Provide the (x, y) coordinate of the cell's center where the given text is located.  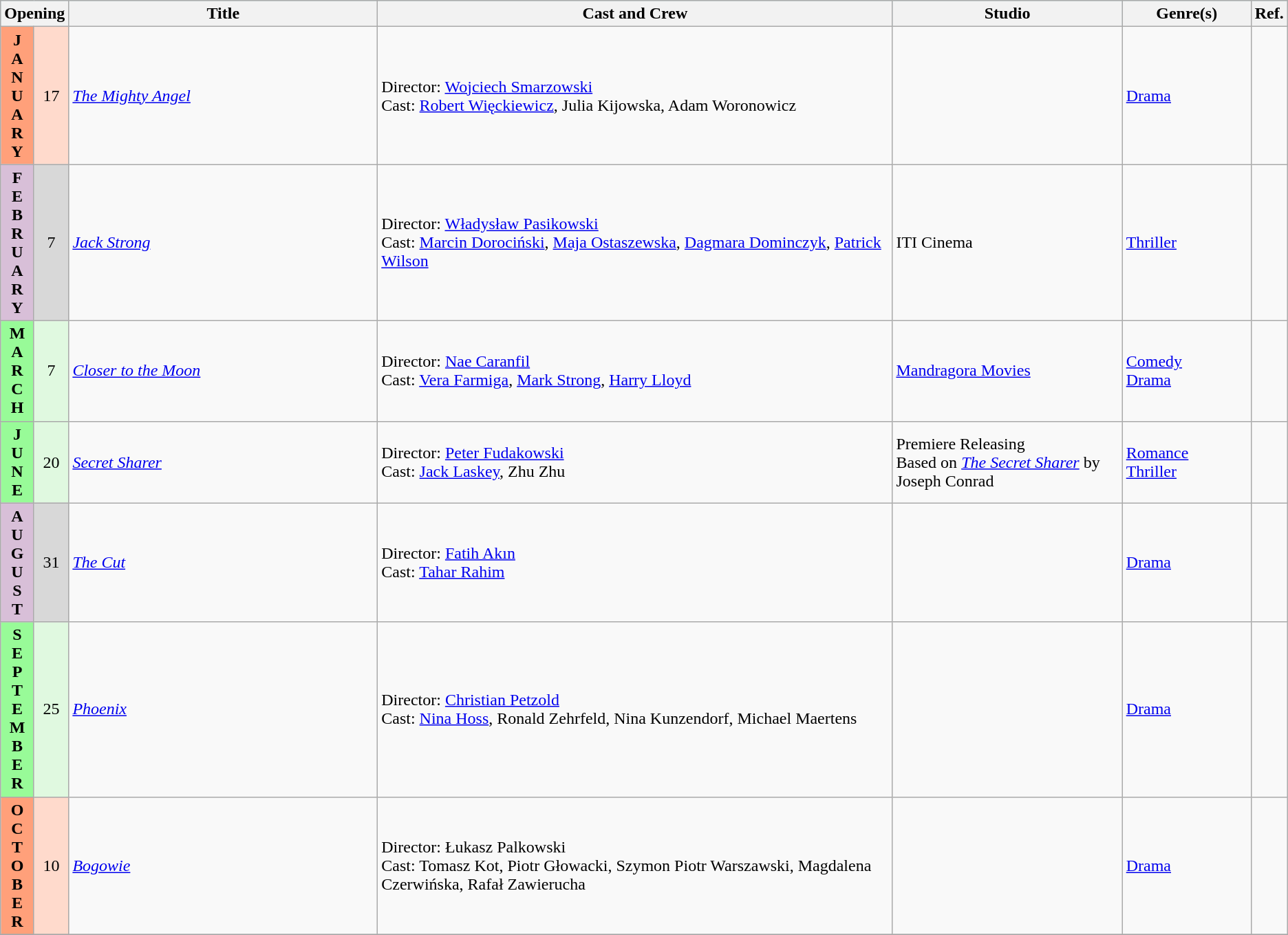
JUNE (18, 462)
Genre(s) (1186, 14)
17 (51, 96)
Romance Thriller (1186, 462)
OCTOBER (18, 866)
Secret Sharer (223, 462)
SEPTEMBER (18, 709)
10 (51, 866)
ITI Cinema (1007, 242)
Director: Łukasz Palkowski Cast: Tomasz Kot, Piotr Głowacki, Szymon Piotr Warszawski, Magdalena Czerwińska, Rafał Zawierucha (635, 866)
Cast and Crew (635, 14)
The Cut (223, 563)
Comedy Drama (1186, 371)
Thriller (1186, 242)
Director: Christian Petzold Cast: Nina Hoss, Ronald Zehrfeld, Nina Kunzendorf, Michael Maertens (635, 709)
Closer to the Moon (223, 371)
MARCH (18, 371)
JANUARY (18, 96)
AUGUST (18, 563)
Bogowie (223, 866)
Phoenix (223, 709)
31 (51, 563)
Premiere Releasing Based on The Secret Sharer by Joseph Conrad (1007, 462)
Director: Fatih Akın Cast: Tahar Rahim (635, 563)
Director: Wojciech Smarzowski Cast: Robert Więckiewicz, Julia Kijowska, Adam Woronowicz (635, 96)
Ref. (1269, 14)
Director: Peter Fudakowski Cast: Jack Laskey, Zhu Zhu (635, 462)
20 (51, 462)
Opening (34, 14)
Jack Strong (223, 242)
FEBRUARY (18, 242)
The Mighty Angel (223, 96)
Title (223, 14)
Director: Nae Caranfil Cast: Vera Farmiga, Mark Strong, Harry Lloyd (635, 371)
Director: Władysław Pasikowski Cast: Marcin Dorociński, Maja Ostaszewska, Dagmara Dominczyk, Patrick Wilson (635, 242)
25 (51, 709)
Studio (1007, 14)
Mandragora Movies (1007, 371)
